Return the [X, Y] coordinate for the center point of the cell that contains the specified text.  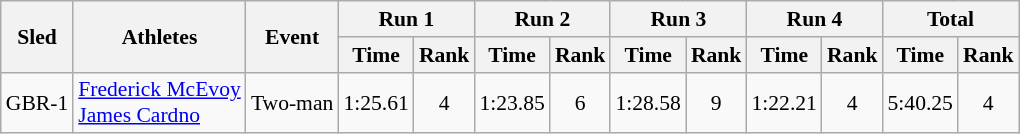
6 [580, 102]
1:23.85 [512, 102]
1:28.58 [648, 102]
9 [716, 102]
Run 2 [542, 19]
GBR-1 [37, 102]
Event [292, 36]
5:40.25 [920, 102]
1:22.21 [784, 102]
1:25.61 [376, 102]
Athletes [160, 36]
Frederick McEvoyJames Cardno [160, 102]
Run 4 [814, 19]
Two-man [292, 102]
Sled [37, 36]
Run 3 [678, 19]
Run 1 [406, 19]
Total [950, 19]
